Scan for the cell matching the given text and deliver its [X, Y] coordinate at center. 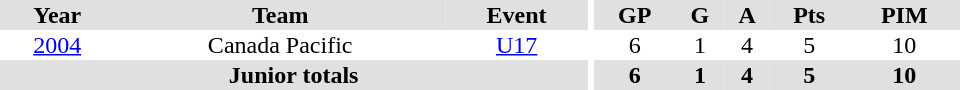
Pts [810, 15]
Canada Pacific [280, 45]
Team [280, 15]
Junior totals [294, 75]
A [747, 15]
G [700, 15]
Event [516, 15]
2004 [57, 45]
U17 [516, 45]
PIM [904, 15]
Year [57, 15]
GP [635, 15]
